Detect which cell encompasses the target text, then output its [x, y] center coordinate. 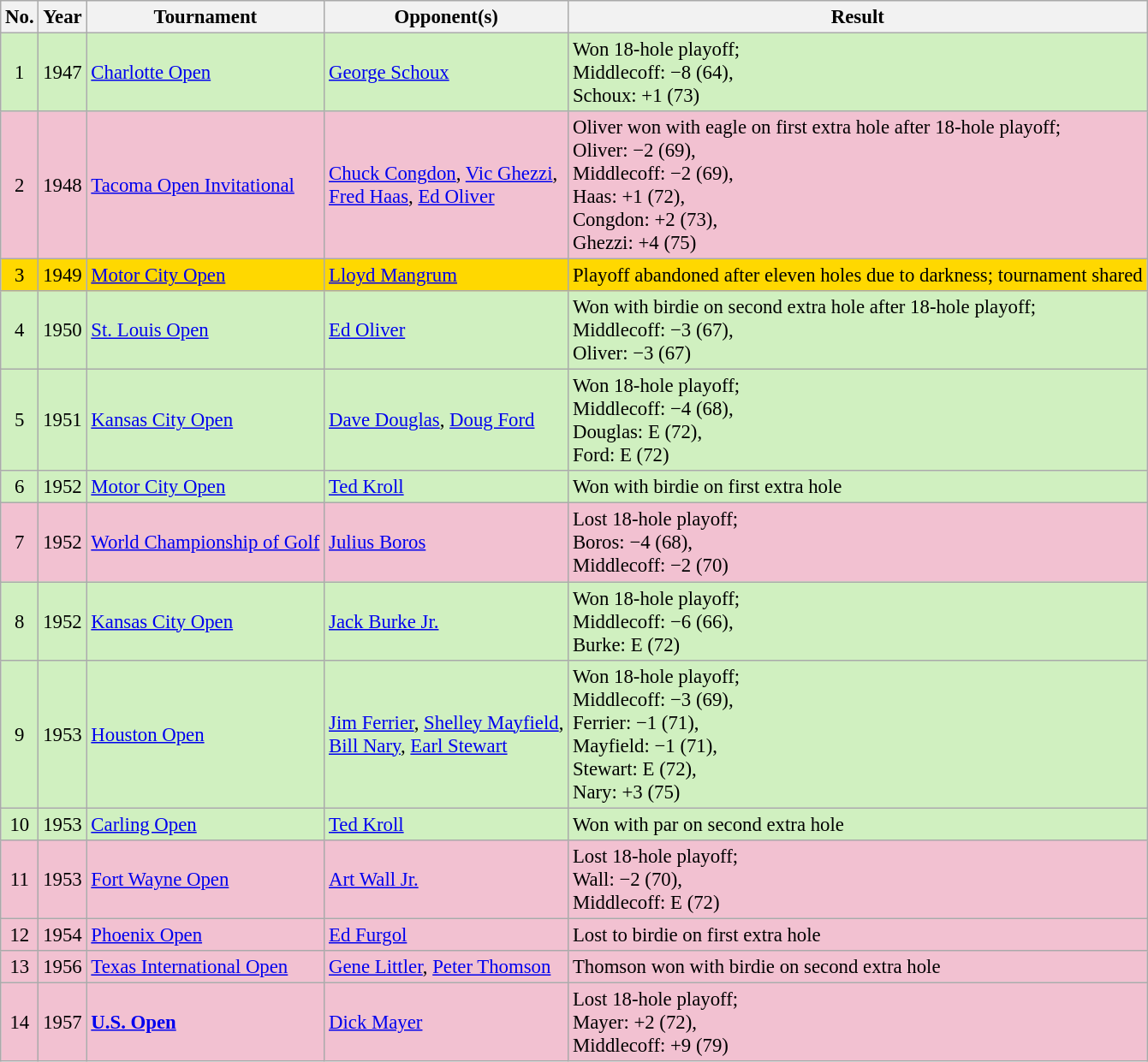
Won 18-hole playoff;Middlecoff: −8 (64),Schoux: +1 (73) [858, 73]
Lost 18-hole playoff;Boros: −4 (68),Middlecoff: −2 (70) [858, 543]
Won with birdie on second extra hole after 18-hole playoff;Middlecoff: −3 (67),Oliver: −3 (67) [858, 330]
7 [20, 543]
1950 [62, 330]
Lost 18-hole playoff;Wall: −2 (70),Middlecoff: E (72) [858, 879]
Lloyd Mangrum [447, 276]
Won with par on second extra hole [858, 824]
Lost to birdie on first extra hole [858, 934]
9 [20, 734]
Fort Wayne Open [205, 879]
12 [20, 934]
11 [20, 879]
Won with birdie on first extra hole [858, 487]
1947 [62, 73]
Opponent(s) [447, 17]
Phoenix Open [205, 934]
Jack Burke Jr. [447, 621]
8 [20, 621]
6 [20, 487]
4 [20, 330]
Dave Douglas, Doug Ford [447, 421]
Tournament [205, 17]
Thomson won with birdie on second extra hole [858, 967]
14 [20, 1022]
Oliver won with eagle on first extra hole after 18-hole playoff;Oliver: −2 (69),Middlecoff: −2 (69),Haas: +1 (72),Congdon: +2 (73),Ghezzi: +4 (75) [858, 185]
1957 [62, 1022]
1948 [62, 185]
George Schoux [447, 73]
10 [20, 824]
1 [20, 73]
Dick Mayer [447, 1022]
Texas International Open [205, 967]
Julius Boros [447, 543]
3 [20, 276]
5 [20, 421]
No. [20, 17]
Won 18-hole playoff;Middlecoff: −4 (68),Douglas: E (72),Ford: E (72) [858, 421]
Gene Littler, Peter Thomson [447, 967]
1956 [62, 967]
Year [62, 17]
Art Wall Jr. [447, 879]
Tacoma Open Invitational [205, 185]
Carling Open [205, 824]
Houston Open [205, 734]
Charlotte Open [205, 73]
U.S. Open [205, 1022]
Lost 18-hole playoff;Mayer: +2 (72),Middlecoff: +9 (79) [858, 1022]
Playoff abandoned after eleven holes due to darkness; tournament shared [858, 276]
Chuck Congdon, Vic Ghezzi, Fred Haas, Ed Oliver [447, 185]
Ed Oliver [447, 330]
1951 [62, 421]
Won 18-hole playoff;Middlecoff: −3 (69),Ferrier: −1 (71),Mayfield: −1 (71),Stewart: E (72),Nary: +3 (75) [858, 734]
Won 18-hole playoff;Middlecoff: −6 (66),Burke: E (72) [858, 621]
13 [20, 967]
Ed Furgol [447, 934]
1954 [62, 934]
Jim Ferrier, Shelley Mayfield, Bill Nary, Earl Stewart [447, 734]
2 [20, 185]
St. Louis Open [205, 330]
Result [858, 17]
World Championship of Golf [205, 543]
1949 [62, 276]
